Determine the [x, y] coordinate at the center of the cell enclosing the given text.  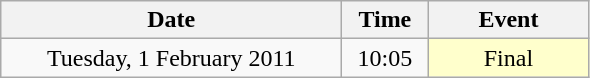
Date [172, 20]
Time [385, 20]
Event [508, 20]
Tuesday, 1 February 2011 [172, 58]
Final [508, 58]
10:05 [385, 58]
